Scan for the cell matching the given text and deliver its [x, y] coordinate at center. 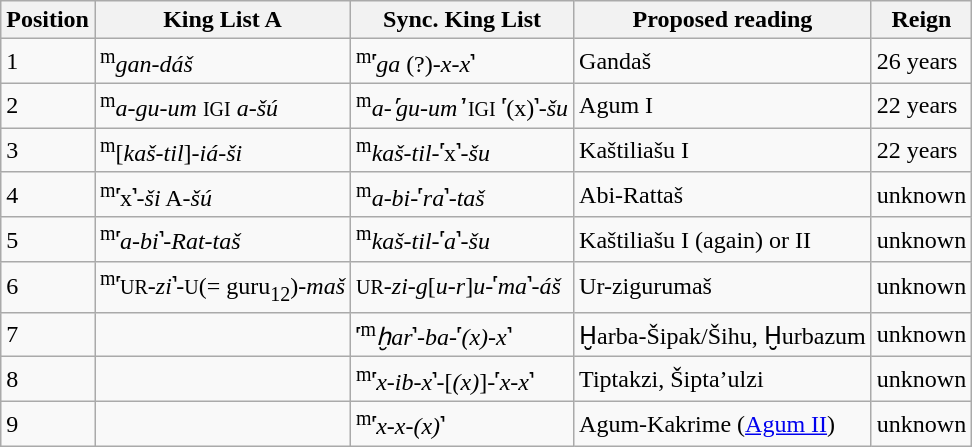
4 [48, 194]
ma-gu-um IGI a-šú [222, 106]
Agum-Kakrime (Agum II) [723, 424]
Ḫarba-Šipak/Šihu, Ḫurbazum [723, 334]
Position [48, 20]
m˹x-x-(x)˺ [462, 424]
3 [48, 150]
m˹a-bi˺-Rat-taš [222, 240]
Tiptakzi, Šipta’ulzi [723, 380]
mgan-dáš [222, 62]
Kaštiliašu I [723, 150]
Proposed reading [723, 20]
Gandaš [723, 62]
m˹x˺-ši A-šú [222, 194]
Reign [921, 20]
2 [48, 106]
Agum I [723, 106]
5 [48, 240]
UR-zi-g[u-r]u-˹ma˺-áš [462, 288]
˹mḫar˺-ba-˹(x)-x˺ [462, 334]
ma-bi-˹ra˺-taš [462, 194]
Abi-Rattaš [723, 194]
7 [48, 334]
King List A [222, 20]
9 [48, 424]
mkaš-til-˹a˺-šu [462, 240]
26 years [921, 62]
6 [48, 288]
8 [48, 380]
m˹UR-zi˺-U(= guru12)-maš [222, 288]
m˹x-ib-x˺-[(x)]-˹x-x˺ [462, 380]
Sync. King List [462, 20]
ma-˹gu-um˺ IGI ˹(x)˺-šu [462, 106]
Kaštiliašu I (again) or II [723, 240]
m˹ga (?)-x-x˺ [462, 62]
1 [48, 62]
mkaš-til-˹x˺-šu [462, 150]
m[kaš-til]-iá-ši [222, 150]
Ur-zigurumaš [723, 288]
